Determine the (x, y) coordinate at the center of the cell enclosing the given text.  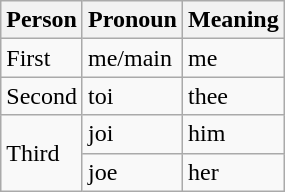
him (233, 134)
Pronoun (132, 20)
Person (42, 20)
me/main (132, 58)
thee (233, 96)
joe (132, 172)
Third (42, 153)
me (233, 58)
her (233, 172)
joi (132, 134)
toi (132, 96)
Meaning (233, 20)
Second (42, 96)
First (42, 58)
